Identify which cell holds the provided text, then report its (x, y) central coordinate. 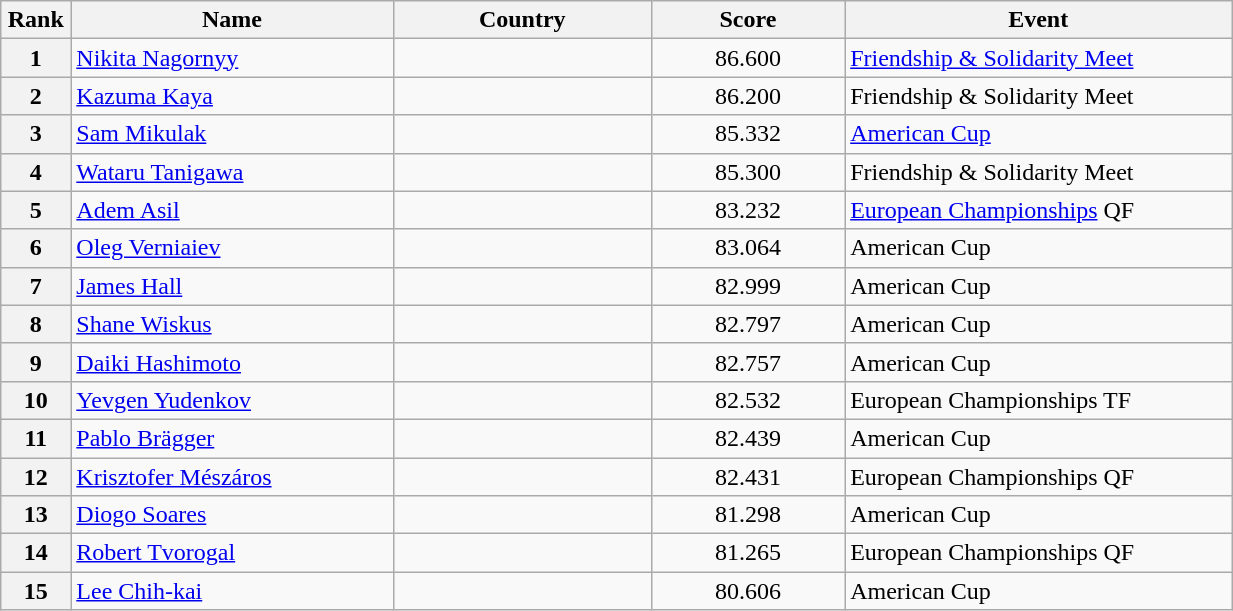
85.332 (748, 134)
Kazuma Kaya (232, 96)
1 (36, 58)
Adem Asil (232, 210)
5 (36, 210)
82.439 (748, 438)
Country (522, 20)
10 (36, 400)
82.999 (748, 286)
Diogo Soares (232, 515)
Oleg Verniaiev (232, 248)
Sam Mikulak (232, 134)
European Championships TF (1038, 400)
7 (36, 286)
2 (36, 96)
86.600 (748, 58)
15 (36, 591)
8 (36, 324)
3 (36, 134)
14 (36, 553)
James Hall (232, 286)
13 (36, 515)
81.265 (748, 553)
86.200 (748, 96)
83.064 (748, 248)
82.757 (748, 362)
83.232 (748, 210)
82.797 (748, 324)
Robert Tvorogal (232, 553)
82.431 (748, 477)
Pablo Brägger (232, 438)
Rank (36, 20)
Score (748, 20)
12 (36, 477)
Wataru Tanigawa (232, 172)
85.300 (748, 172)
Nikita Nagornyy (232, 58)
80.606 (748, 591)
Krisztofer Mészáros (232, 477)
Yevgen Yudenkov (232, 400)
Event (1038, 20)
Shane Wiskus (232, 324)
Lee Chih-kai (232, 591)
81.298 (748, 515)
82.532 (748, 400)
11 (36, 438)
6 (36, 248)
4 (36, 172)
Name (232, 20)
Daiki Hashimoto (232, 362)
9 (36, 362)
